From the cell containing the given text, extract its center point as [X, Y] coordinate. 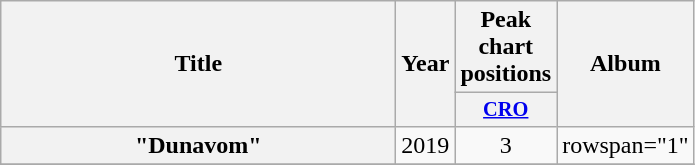
2019 [426, 145]
Album [626, 64]
Title [198, 64]
Year [426, 64]
Peak chart positions [506, 47]
3 [506, 145]
CRO [506, 110]
"Dunavom" [198, 145]
rowspan="1" [626, 145]
